For the text-containing cell, return its midpoint in [X, Y] coordinate format. 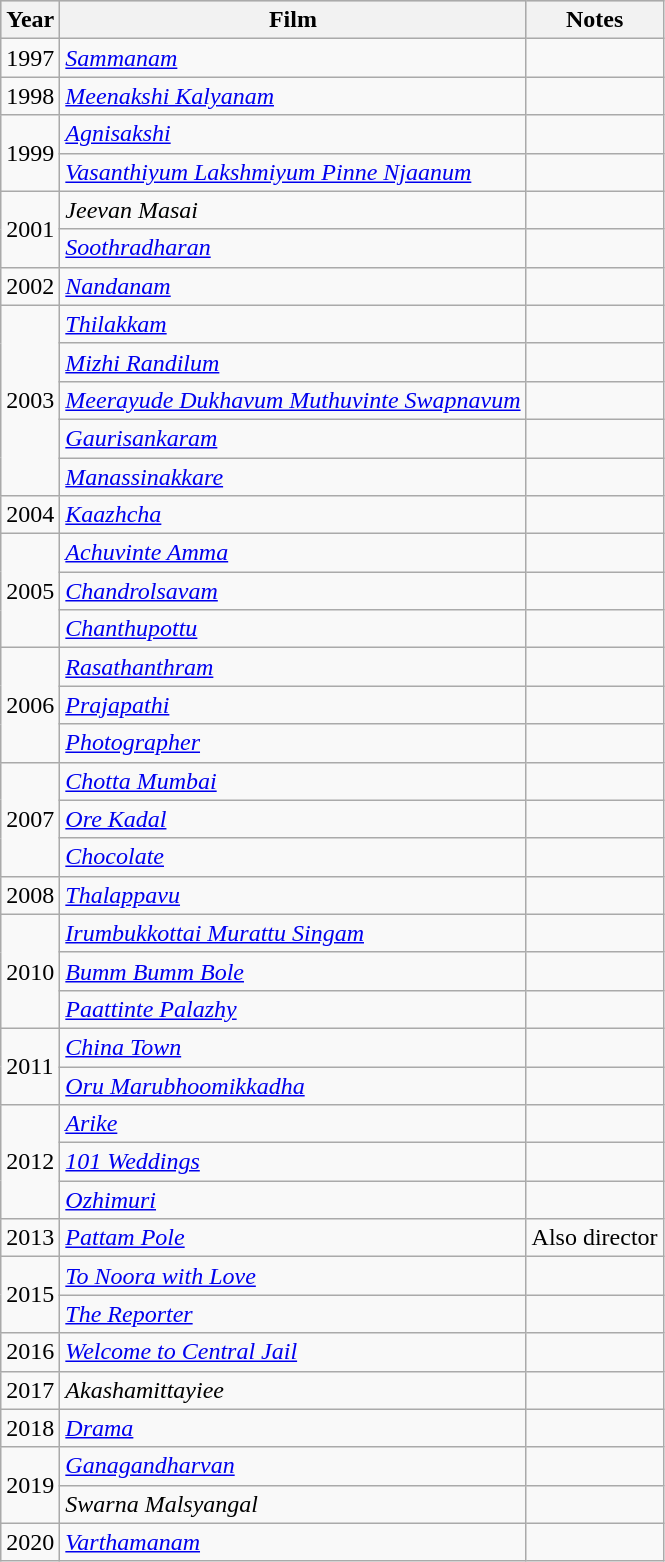
2013 [30, 1238]
2003 [30, 400]
Meerayude Dukhavum Muthuvinte Swapnavum [293, 400]
Ganagandharvan [293, 1466]
2016 [30, 1352]
Irumbukkottai Murattu Singam [293, 933]
Pattam Pole [293, 1238]
Varthamanam [293, 1542]
Akashamittayiee [293, 1390]
Achuvinte Amma [293, 553]
Kaazhcha [293, 515]
Drama [293, 1428]
Agnisakshi [293, 134]
Oru Marubhoomikkadha [293, 1085]
Year [30, 20]
China Town [293, 1047]
Vasanthiyum Lakshmiyum Pinne Njaanum [293, 172]
Nandanam [293, 286]
Chocolate [293, 857]
2001 [30, 229]
2011 [30, 1066]
Swarna Malsyangal [293, 1504]
2015 [30, 1295]
2017 [30, 1390]
Also director [594, 1238]
Rasathanthram [293, 667]
Film [293, 20]
Paattinte Palazhy [293, 1009]
2006 [30, 705]
2012 [30, 1162]
2002 [30, 286]
Notes [594, 20]
Jeevan Masai [293, 210]
Chotta Mumbai [293, 781]
Chanthupottu [293, 629]
2019 [30, 1485]
Welcome to Central Jail [293, 1352]
2007 [30, 819]
Bumm Bumm Bole [293, 971]
2020 [30, 1542]
2018 [30, 1428]
Thalappavu [293, 895]
Gaurisankaram [293, 438]
2005 [30, 591]
Sammanam [293, 58]
Mizhi Randilum [293, 362]
To Noora with Love [293, 1276]
1999 [30, 153]
Arike [293, 1124]
2008 [30, 895]
Photographer [293, 743]
Ore Kadal [293, 819]
2004 [30, 515]
Meenakshi Kalyanam [293, 96]
1998 [30, 96]
Chandrolsavam [293, 591]
101 Weddings [293, 1162]
Thilakkam [293, 324]
2010 [30, 971]
Prajapathi [293, 705]
Soothradharan [293, 248]
Ozhimuri [293, 1200]
The Reporter [293, 1314]
1997 [30, 58]
Manassinakkare [293, 477]
